Pinpoint the cell where the given text exists, returning its [X, Y] midpoint coordinate. 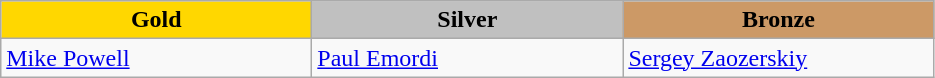
Bronze [778, 20]
Silver [468, 20]
Paul Emordi [468, 58]
Mike Powell [156, 58]
Sergey Zaozerskiy [778, 58]
Gold [156, 20]
